Locate the cell with the specified text and output its (x, y) center coordinate. 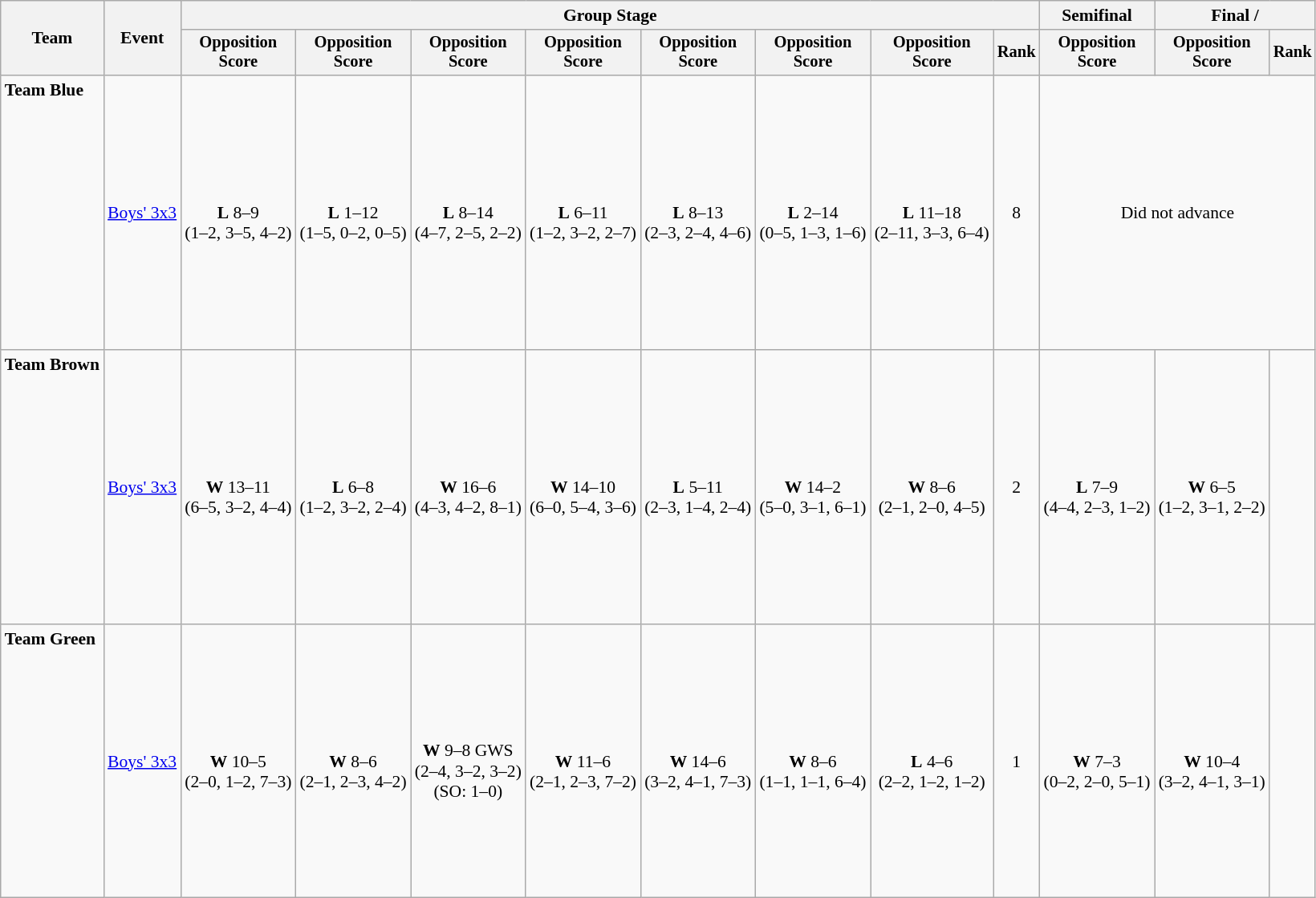
Team Blue (52, 213)
W 14–2(5–0, 3–1, 6–1) (812, 487)
L 8–9(1–2, 3–5, 4–2) (238, 213)
Semifinal (1096, 15)
Event (142, 39)
L 8–14(4–7, 2–5, 2–2) (469, 213)
W 13–11(6–5, 3–2, 4–4) (238, 487)
8 (1017, 213)
Did not advance (1177, 213)
W 8–6(2–1, 2–0, 4–5) (932, 487)
L 6–11(1–2, 3–2, 2–7) (583, 213)
W 6–5(1–2, 3–1, 2–2) (1212, 487)
Team Brown (52, 487)
L 8–13(2–3, 2–4, 4–6) (698, 213)
Final / (1236, 15)
L 11–18(2–11, 3–3, 6–4) (932, 213)
Team (52, 39)
Group Stage (610, 15)
L 6–8(1–2, 3–2, 2–4) (353, 487)
L 5–11(2–3, 1–4, 2–4) (698, 487)
W 14–10(6–0, 5–4, 3–6) (583, 487)
W 16–6(4–3, 4–2, 8–1) (469, 487)
L 2–14(0–5, 1–3, 1–6) (812, 213)
L 1–12(1–5, 0–2, 0–5) (353, 213)
2 (1017, 487)
L 7–9(4–4, 2–3, 1–2) (1096, 487)
